Determine the (X, Y) coordinate at the center of the cell enclosing the given text.  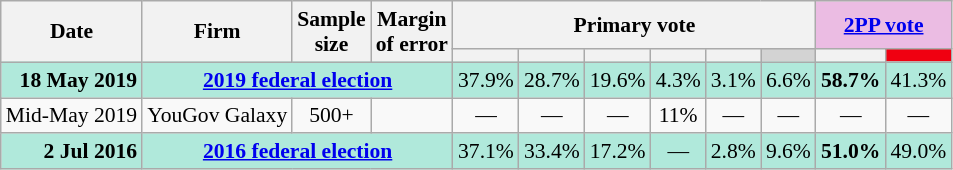
11% (678, 116)
YouGov Galaxy (217, 116)
2 Jul 2016 (72, 152)
49.0% (918, 152)
2019 federal election (298, 80)
17.2% (618, 152)
3.1% (734, 80)
2.8% (734, 152)
33.4% (552, 152)
41.3% (918, 80)
37.1% (486, 152)
Samplesize (331, 32)
500+ (331, 116)
Primary vote (634, 25)
Mid-May 2019 (72, 116)
9.6% (788, 152)
58.7% (850, 80)
Date (72, 32)
Firm (217, 32)
Marginof error (412, 32)
2PP vote (884, 25)
4.3% (678, 80)
37.9% (486, 80)
19.6% (618, 80)
51.0% (850, 152)
6.6% (788, 80)
2016 federal election (298, 152)
28.7% (552, 80)
18 May 2019 (72, 80)
